Return [x, y] of the center of cell containing provided text 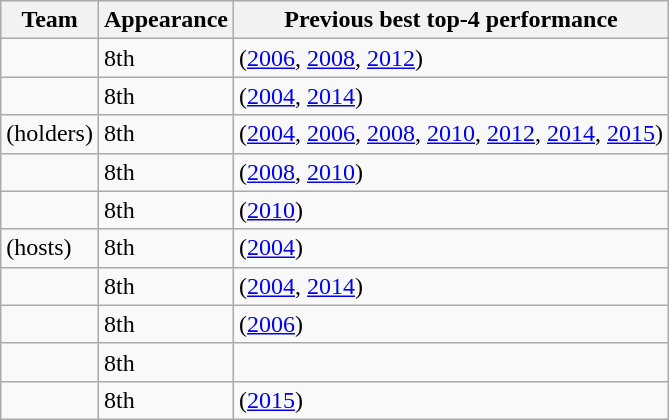
Team [50, 20]
(2015) [452, 400]
(2006, 2008, 2012) [452, 58]
(hosts) [50, 248]
(holders) [50, 134]
Previous best top-4 performance [452, 20]
(2004, 2006, 2008, 2010, 2012, 2014, 2015) [452, 134]
(2010) [452, 210]
(2004) [452, 248]
Appearance [166, 20]
(2008, 2010) [452, 172]
(2006) [452, 324]
